Output the (X, Y) coordinate of the center of the cell containing the given text.  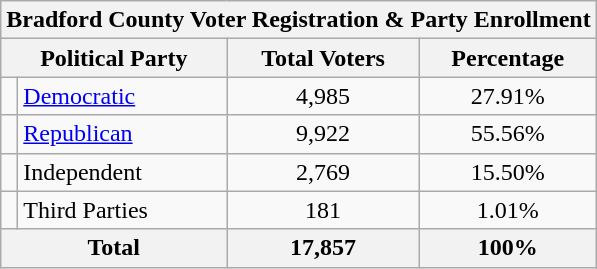
Democratic (122, 96)
181 (324, 210)
17,857 (324, 248)
2,769 (324, 172)
Third Parties (122, 210)
Bradford County Voter Registration & Party Enrollment (298, 20)
9,922 (324, 134)
55.56% (508, 134)
Republican (122, 134)
Political Party (114, 58)
100% (508, 248)
1.01% (508, 210)
Independent (122, 172)
27.91% (508, 96)
Percentage (508, 58)
Total Voters (324, 58)
Total (114, 248)
4,985 (324, 96)
15.50% (508, 172)
